Return [X, Y] of the center of cell containing provided text 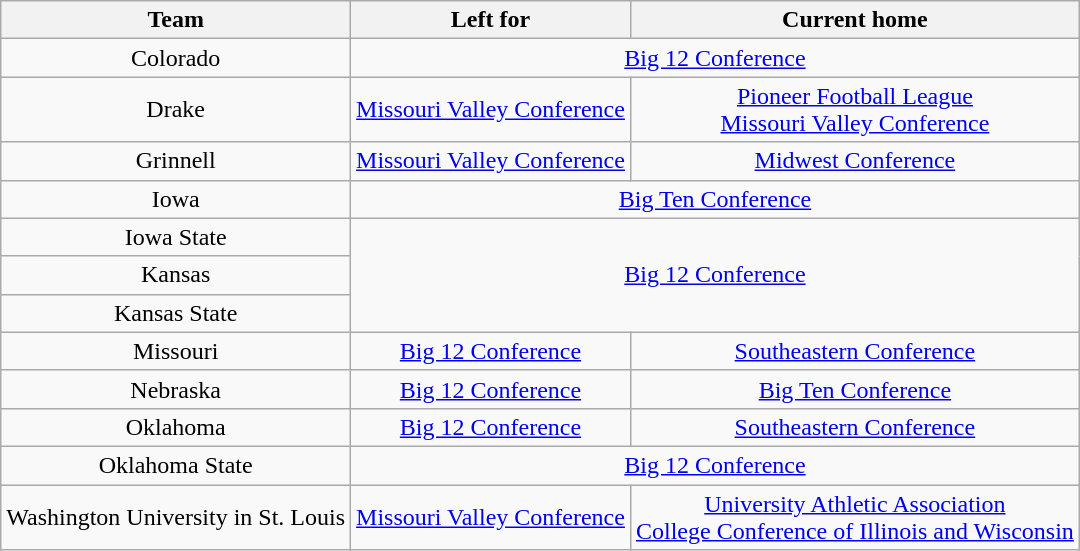
Iowa [176, 199]
Missouri [176, 351]
Kansas [176, 275]
Team [176, 20]
University Athletic AssociationCollege Conference of Illinois and Wisconsin [854, 516]
Drake [176, 110]
Kansas State [176, 313]
Nebraska [176, 389]
Oklahoma State [176, 465]
Midwest Conference [854, 161]
Grinnell [176, 161]
Colorado [176, 58]
Washington University in St. Louis [176, 516]
Iowa State [176, 237]
Left for [491, 20]
Current home [854, 20]
Pioneer Football LeagueMissouri Valley Conference [854, 110]
Oklahoma [176, 427]
